Capture the cell that displays the provided text and extract its [X, Y] central coordinate. 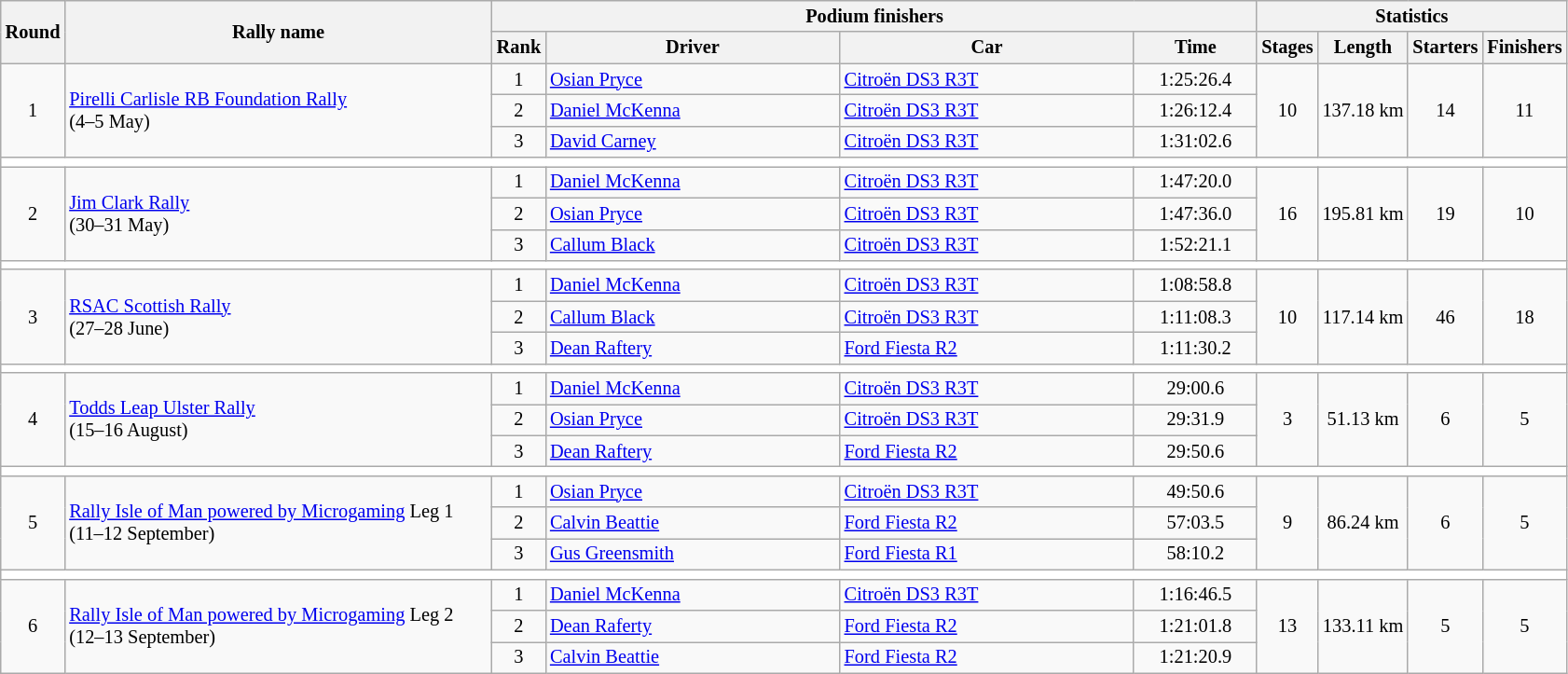
1:25:26.4 [1195, 79]
14 [1445, 110]
Rally Isle of Man powered by Microgaming Leg 2(12–13 September) [278, 626]
Round [34, 32]
18 [1524, 317]
117.14 km [1363, 317]
195.81 km [1363, 213]
Finishers [1524, 48]
51.13 km [1363, 420]
1:26:12.4 [1195, 110]
Car [987, 48]
86.24 km [1363, 522]
Podium finishers [874, 16]
1:47:20.0 [1195, 182]
Rally Isle of Man powered by Microgaming Leg 1(11–12 September) [278, 522]
13 [1286, 626]
Rank [518, 48]
9 [1286, 522]
Dean Raferty [693, 626]
1:31:02.6 [1195, 142]
1:16:46.5 [1195, 595]
57:03.5 [1195, 523]
58:10.2 [1195, 554]
133.11 km [1363, 626]
Statistics [1411, 16]
16 [1286, 213]
29:31.9 [1195, 420]
1:21:01.8 [1195, 626]
Jim Clark Rally(30–31 May) [278, 213]
Time [1195, 48]
1:21:20.9 [1195, 657]
1:11:30.2 [1195, 348]
Stages [1286, 48]
4 [34, 420]
137.18 km [1363, 110]
Ford Fiesta R1 [987, 554]
RSAC Scottish Rally(27–28 June) [278, 317]
Starters [1445, 48]
Pirelli Carlisle RB Foundation Rally(4–5 May) [278, 110]
Todds Leap Ulster Rally(15–16 August) [278, 420]
1:47:36.0 [1195, 213]
29:00.6 [1195, 389]
1:08:58.8 [1195, 285]
46 [1445, 317]
Driver [693, 48]
1:11:08.3 [1195, 317]
Length [1363, 48]
Rally name [278, 32]
29:50.6 [1195, 451]
1:52:21.1 [1195, 245]
David Carney [693, 142]
19 [1445, 213]
Gus Greensmith [693, 554]
49:50.6 [1195, 491]
11 [1524, 110]
